Scan for the cell matching the given text and deliver its (X, Y) coordinate at center. 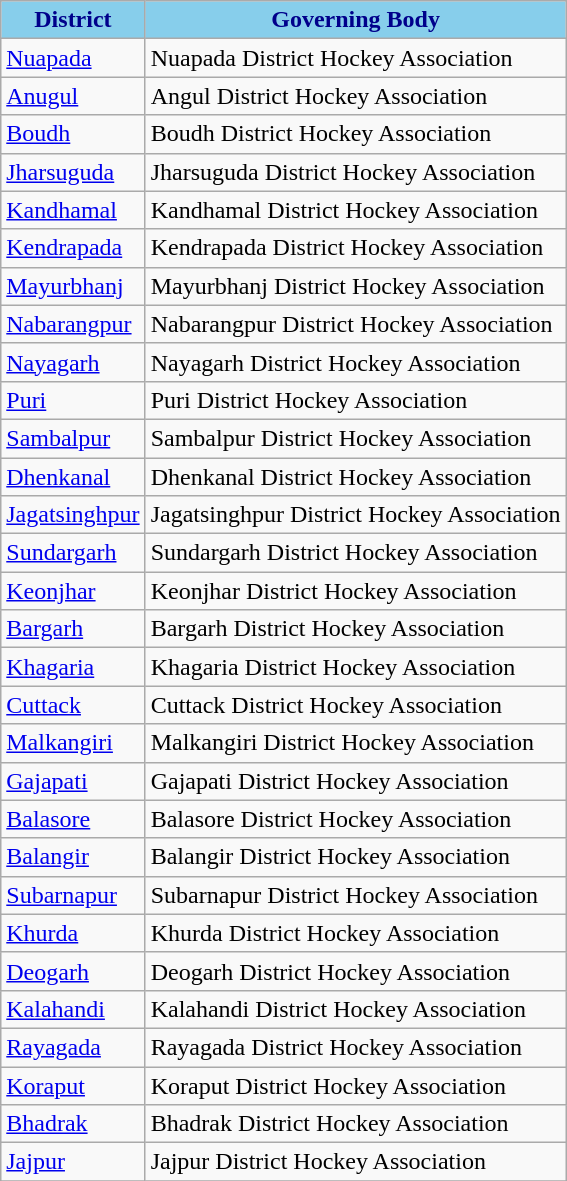
Nuapada (73, 58)
Jharsuguda District Hockey Association (356, 172)
Angul District Hockey Association (356, 96)
Dhenkanal (73, 477)
Jajpur (73, 1162)
Bargarh (73, 629)
Keonjhar (73, 591)
Sambalpur District Hockey Association (356, 438)
Khagaria District Hockey Association (356, 667)
Kendrapada District Hockey Association (356, 248)
Bhadrak District Hockey Association (356, 1124)
Deogarh (73, 971)
Sundargarh District Hockey Association (356, 553)
Koraput District Hockey Association (356, 1085)
Keonjhar District Hockey Association (356, 591)
Sambalpur (73, 438)
Mayurbhanj (73, 286)
Boudh (73, 134)
Khurda (73, 933)
Governing Body (356, 20)
Gajapati (73, 781)
Jharsuguda (73, 172)
Jajpur District Hockey Association (356, 1162)
Sundargarh (73, 553)
Subarnapur District Hockey Association (356, 895)
Nuapada District Hockey Association (356, 58)
Jagatsinghpur (73, 515)
Malkangiri (73, 743)
Khagaria (73, 667)
Kendrapada (73, 248)
Rayagada (73, 1047)
Malkangiri District Hockey Association (356, 743)
District (73, 20)
Kandhamal District Hockey Association (356, 210)
Anugul (73, 96)
Gajapati District Hockey Association (356, 781)
Jagatsinghpur District Hockey Association (356, 515)
Nabarangpur (73, 324)
Kalahandi (73, 1009)
Mayurbhanj District Hockey Association (356, 286)
Nayagarh (73, 362)
Bhadrak (73, 1124)
Cuttack District Hockey Association (356, 705)
Koraput (73, 1085)
Cuttack (73, 705)
Balangir (73, 857)
Subarnapur (73, 895)
Puri District Hockey Association (356, 400)
Balasore (73, 819)
Boudh District Hockey Association (356, 134)
Kandhamal (73, 210)
Rayagada District Hockey Association (356, 1047)
Kalahandi District Hockey Association (356, 1009)
Balangir District Hockey Association (356, 857)
Deogarh District Hockey Association (356, 971)
Bargarh District Hockey Association (356, 629)
Dhenkanal District Hockey Association (356, 477)
Nabarangpur District Hockey Association (356, 324)
Khurda District Hockey Association (356, 933)
Nayagarh District Hockey Association (356, 362)
Balasore District Hockey Association (356, 819)
Puri (73, 400)
